Return the [X, Y] coordinate for the center point of the cell that contains the specified text.  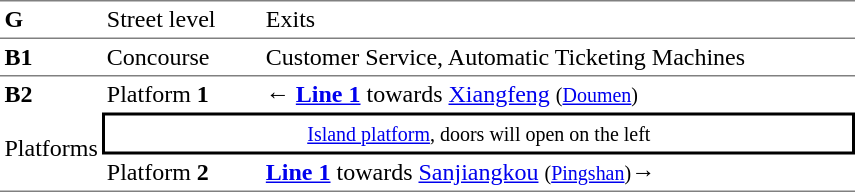
Concourse [182, 58]
Street level [182, 19]
Platform 2 [182, 173]
G [51, 19]
Platform 1 [182, 94]
← Line 1 towards Xiangfeng (Doumen) [558, 94]
Customer Service, Automatic Ticketing Machines [558, 58]
Line 1 towards Sanjiangkou (Pingshan)→ [558, 173]
Island platform, doors will open on the left [478, 133]
Exits [558, 19]
B2Platforms [51, 134]
B1 [51, 58]
